Capture the cell that displays the provided text and extract its (x, y) central coordinate. 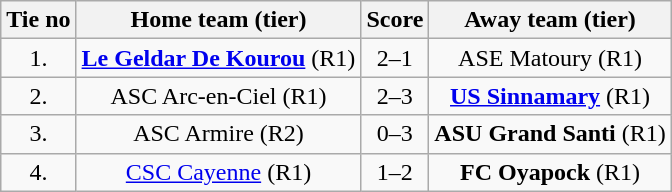
1. (38, 58)
Tie no (38, 20)
Score (395, 20)
FC Oyapock (R1) (550, 172)
CSC Cayenne (R1) (218, 172)
0–3 (395, 134)
ASU Grand Santi (R1) (550, 134)
US Sinnamary (R1) (550, 96)
Away team (tier) (550, 20)
Home team (tier) (218, 20)
ASC Armire (R2) (218, 134)
ASE Matoury (R1) (550, 58)
4. (38, 172)
2–3 (395, 96)
2–1 (395, 58)
2. (38, 96)
3. (38, 134)
ASC Arc-en-Ciel (R1) (218, 96)
Le Geldar De Kourou (R1) (218, 58)
1–2 (395, 172)
